Find where the given text appears and provide that cell's center as (X, Y) coordinate. 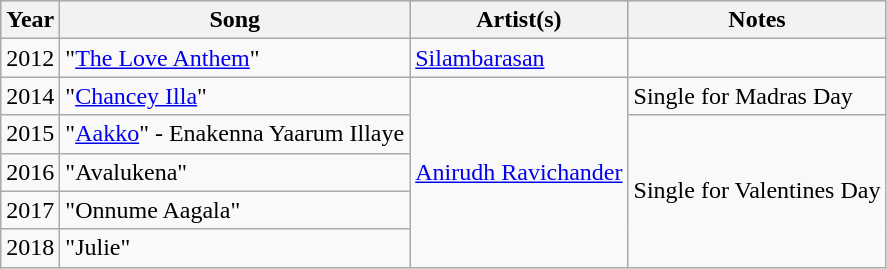
2016 (30, 172)
2015 (30, 134)
2017 (30, 210)
"Aakko" - Enakenna Yaarum Illaye (235, 134)
Song (235, 20)
Notes (757, 20)
Single for Valentines Day (757, 191)
"The Love Anthem" (235, 58)
Silambarasan (519, 58)
2018 (30, 248)
2012 (30, 58)
"Avalukena" (235, 172)
"Chancey Illa" (235, 96)
Year (30, 20)
Single for Madras Day (757, 96)
2014 (30, 96)
"Onnume Aagala" (235, 210)
Anirudh Ravichander (519, 172)
Artist(s) (519, 20)
"Julie" (235, 248)
